Scan for the cell matching the given text and deliver its (x, y) coordinate at center. 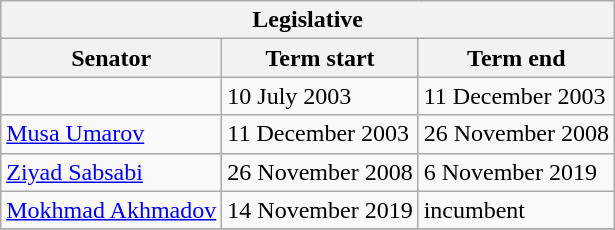
14 November 2019 (320, 210)
6 November 2019 (516, 172)
Senator (112, 58)
10 July 2003 (320, 96)
Legislative (308, 20)
Term start (320, 58)
incumbent (516, 210)
Ziyad Sabsabi (112, 172)
Term end (516, 58)
Mokhmad Akhmadov (112, 210)
Musa Umarov (112, 134)
